Find where the given text appears and provide that cell's center as [X, Y] coordinate. 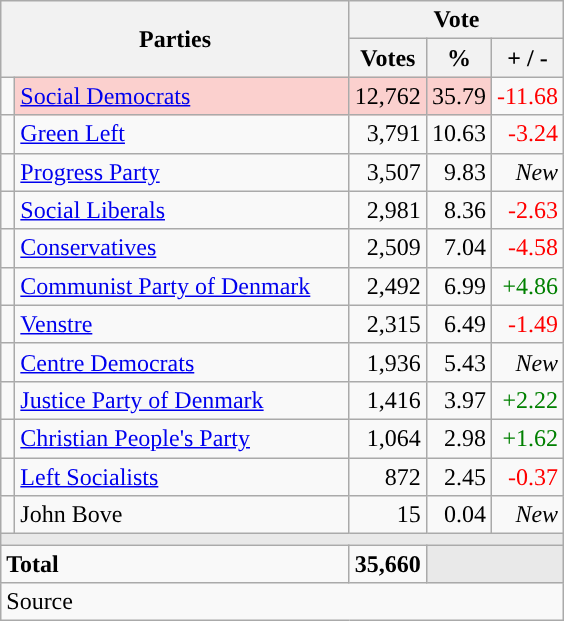
Communist Party of Denmark [182, 286]
Venstre [182, 324]
-11.68 [527, 96]
-0.37 [527, 477]
2,315 [388, 324]
35,660 [388, 564]
Vote [456, 20]
6.49 [458, 324]
15 [388, 515]
1,416 [388, 400]
2,509 [388, 248]
2.98 [458, 438]
+2.22 [527, 400]
6.99 [458, 286]
3,791 [388, 134]
9.83 [458, 172]
Social Democrats [182, 96]
Left Socialists [182, 477]
Centre Democrats [182, 362]
3,507 [388, 172]
Total [176, 564]
872 [388, 477]
Progress Party [182, 172]
Votes [388, 58]
2.45 [458, 477]
10.63 [458, 134]
% [458, 58]
-2.63 [527, 210]
Christian People's Party [182, 438]
2,492 [388, 286]
+ / - [527, 58]
2,981 [388, 210]
Conservatives [182, 248]
3.97 [458, 400]
Social Liberals [182, 210]
+1.62 [527, 438]
Source [282, 602]
7.04 [458, 248]
Parties [176, 39]
-4.58 [527, 248]
Justice Party of Denmark [182, 400]
-3.24 [527, 134]
0.04 [458, 515]
Green Left [182, 134]
-1.49 [527, 324]
John Bove [182, 515]
12,762 [388, 96]
8.36 [458, 210]
1,064 [388, 438]
1,936 [388, 362]
35.79 [458, 96]
5.43 [458, 362]
+4.86 [527, 286]
